Detect which cell encompasses the target text, then output its (x, y) center coordinate. 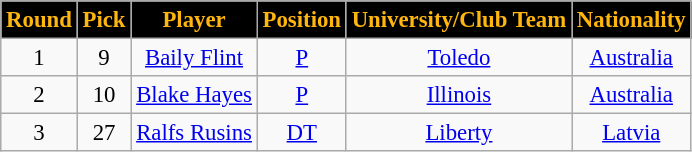
2 (39, 95)
Position (302, 20)
Player (194, 20)
Toledo (458, 58)
Blake Hayes (194, 95)
DT (302, 133)
Pick (104, 20)
University/Club Team (458, 20)
Nationality (632, 20)
Ralfs Rusins (194, 133)
27 (104, 133)
10 (104, 95)
Baily Flint (194, 58)
Liberty (458, 133)
9 (104, 58)
Illinois (458, 95)
Latvia (632, 133)
Round (39, 20)
3 (39, 133)
1 (39, 58)
